Detect which cell encompasses the target text, then output its (x, y) center coordinate. 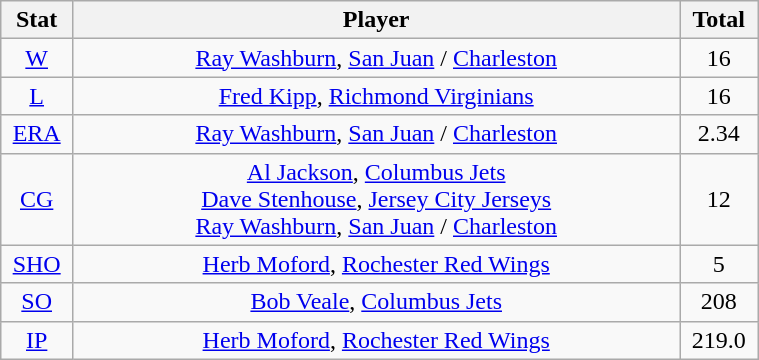
W (37, 58)
Total (719, 20)
2.34 (719, 134)
SHO (37, 264)
Bob Veale, Columbus Jets (376, 302)
219.0 (719, 340)
IP (37, 340)
12 (719, 199)
5 (719, 264)
L (37, 96)
Al Jackson, Columbus Jets Dave Stenhouse, Jersey City Jerseys Ray Washburn, San Juan / Charleston (376, 199)
Fred Kipp, Richmond Virginians (376, 96)
ERA (37, 134)
Player (376, 20)
CG (37, 199)
SO (37, 302)
208 (719, 302)
Stat (37, 20)
